Find where the given text appears and provide that cell's center as [X, Y] coordinate. 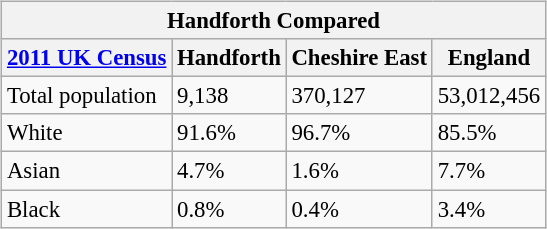
91.6% [229, 133]
4.7% [229, 171]
53,012,456 [488, 96]
2011 UK Census [87, 58]
7.7% [488, 171]
Handforth Compared [274, 21]
White [87, 133]
0.4% [359, 209]
85.5% [488, 133]
0.8% [229, 209]
Asian [87, 171]
England [488, 58]
Black [87, 209]
96.7% [359, 133]
370,127 [359, 96]
Handforth [229, 58]
1.6% [359, 171]
9,138 [229, 96]
Cheshire East [359, 58]
3.4% [488, 209]
Total population [87, 96]
